Locate the cell with the specified text and output its [x, y] center coordinate. 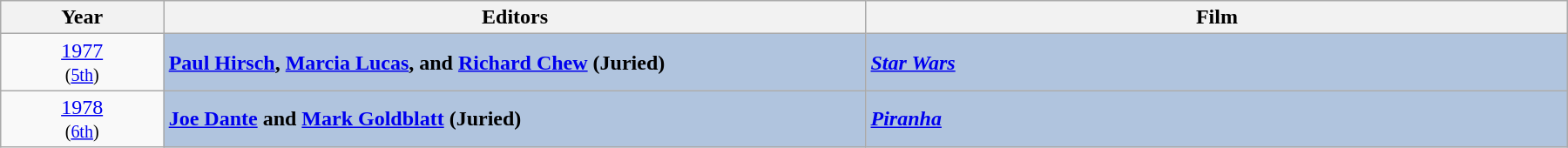
Joe Dante and Mark Goldblatt (Juried) [515, 118]
1977(5th) [82, 63]
Piranha [1217, 118]
Star Wars [1217, 63]
Paul Hirsch, Marcia Lucas, and Richard Chew (Juried) [515, 63]
1978(6th) [82, 118]
Film [1217, 17]
Year [82, 17]
Editors [515, 17]
